Provide the (x, y) coordinate of the cell's center where the given text is located.  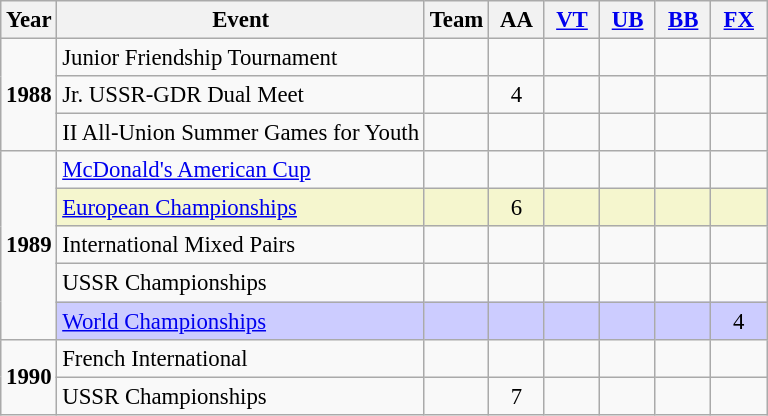
BB (683, 20)
Event (241, 20)
Junior Friendship Tournament (241, 58)
1990 (29, 376)
Jr. USSR-GDR Dual Meet (241, 95)
French International (241, 358)
AA (517, 20)
6 (517, 208)
FX (739, 20)
1989 (29, 245)
European Championships (241, 208)
7 (517, 396)
VT (572, 20)
Year (29, 20)
McDonald's American Cup (241, 170)
UB (628, 20)
International Mixed Pairs (241, 245)
World Championships (241, 321)
II All-Union Summer Games for Youth (241, 133)
Team (456, 20)
1988 (29, 96)
